For the text-containing cell, return its midpoint in (x, y) coordinate format. 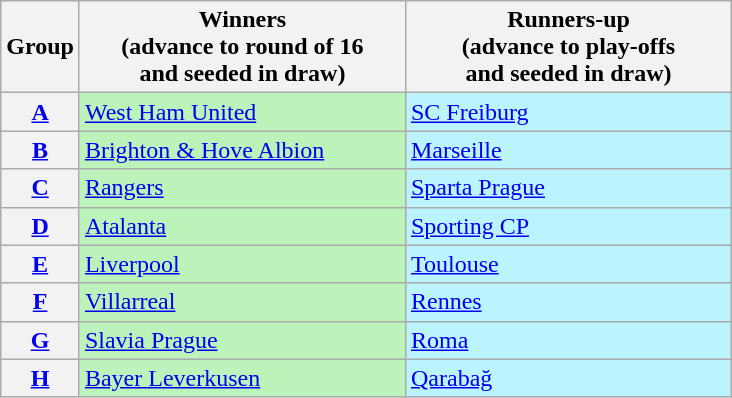
Bayer Leverkusen (242, 378)
Liverpool (242, 264)
B (40, 150)
Group (40, 47)
D (40, 226)
Sporting CP (568, 226)
F (40, 302)
Rennes (568, 302)
Marseille (568, 150)
Brighton & Hove Albion (242, 150)
Sparta Prague (568, 188)
G (40, 340)
Roma (568, 340)
Winners(advance to round of 16and seeded in draw) (242, 47)
Rangers (242, 188)
SC Freiburg (568, 112)
Atalanta (242, 226)
E (40, 264)
Villarreal (242, 302)
Slavia Prague (242, 340)
West Ham United (242, 112)
C (40, 188)
Runners-up(advance to play-offsand seeded in draw) (568, 47)
H (40, 378)
Toulouse (568, 264)
A (40, 112)
Qarabağ (568, 378)
